Locate the cell with the specified text and output its (x, y) center coordinate. 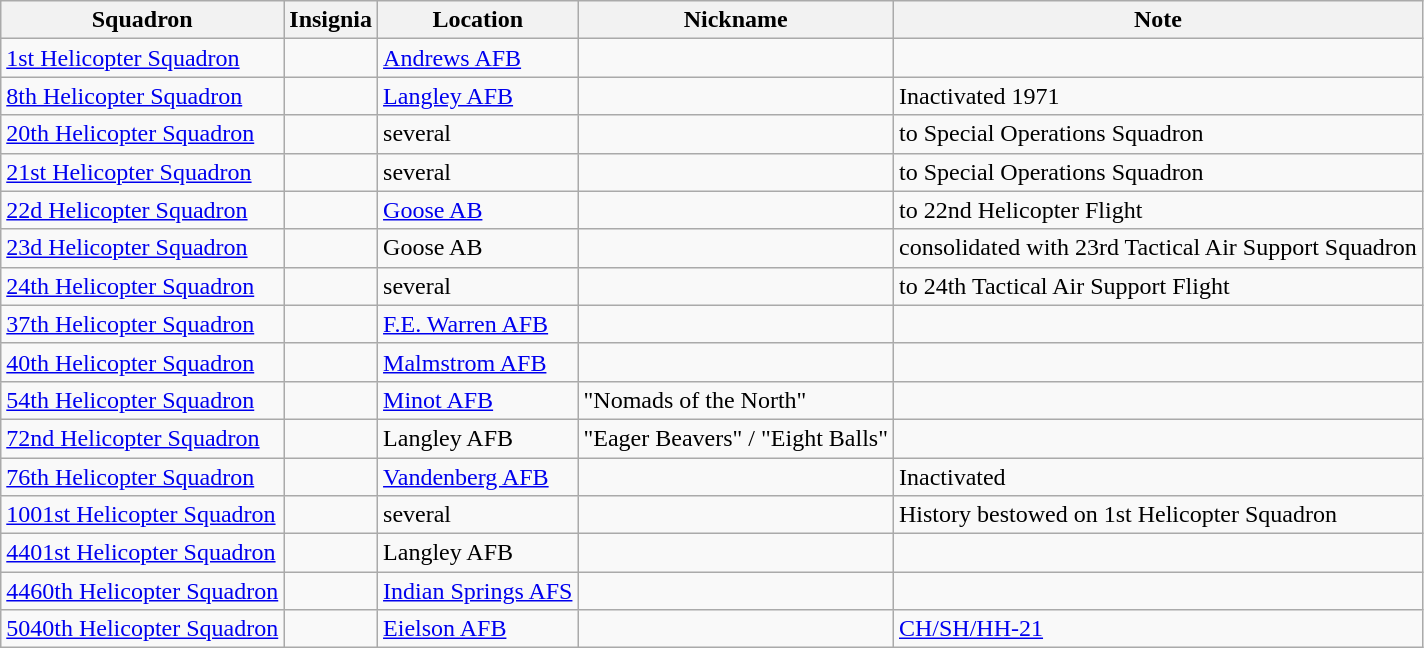
"Nomads of the North" (736, 400)
72nd Helicopter Squadron (142, 438)
24th Helicopter Squadron (142, 286)
21st Helicopter Squadron (142, 172)
Inactivated (1158, 477)
Minot AFB (478, 400)
5040th Helicopter Squadron (142, 629)
Nickname (736, 20)
1001st Helicopter Squadron (142, 515)
History bestowed on 1st Helicopter Squadron (1158, 515)
4401st Helicopter Squadron (142, 553)
Location (478, 20)
consolidated with 23rd Tactical Air Support Squadron (1158, 248)
37th Helicopter Squadron (142, 324)
"Eager Beavers" / "Eight Balls" (736, 438)
20th Helicopter Squadron (142, 134)
Note (1158, 20)
40th Helicopter Squadron (142, 362)
23d Helicopter Squadron (142, 248)
54th Helicopter Squadron (142, 400)
22d Helicopter Squadron (142, 210)
Vandenberg AFB (478, 477)
Malmstrom AFB (478, 362)
F.E. Warren AFB (478, 324)
76th Helicopter Squadron (142, 477)
1st Helicopter Squadron (142, 58)
Indian Springs AFS (478, 591)
to 22nd Helicopter Flight (1158, 210)
to 24th Tactical Air Support Flight (1158, 286)
Eielson AFB (478, 629)
Squadron (142, 20)
4460th Helicopter Squadron (142, 591)
Insignia (331, 20)
CH/SH/HH-21 (1158, 629)
Andrews AFB (478, 58)
Inactivated 1971 (1158, 96)
8th Helicopter Squadron (142, 96)
